Output the (X, Y) coordinate of the center of the cell containing the given text.  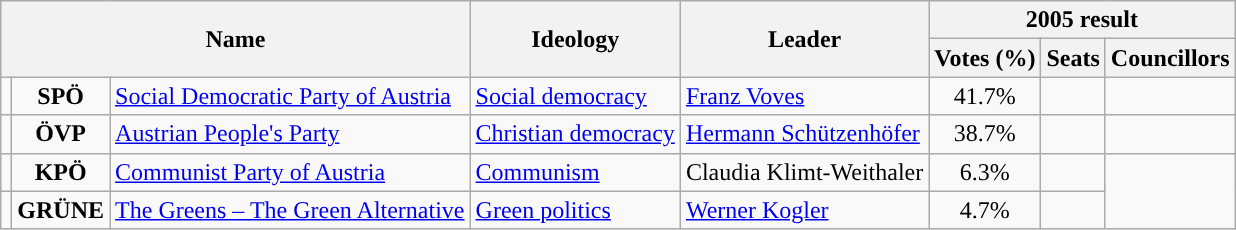
4.7% (985, 210)
Votes (%) (985, 58)
Communist Party of Austria (290, 172)
Social Democratic Party of Austria (290, 96)
Claudia Klimt-Weithaler (804, 172)
Social democracy (575, 96)
The Greens – The Green Alternative (290, 210)
2005 result (1082, 20)
Franz Voves (804, 96)
GRÜNE (61, 210)
Leader (804, 39)
Green politics (575, 210)
41.7% (985, 96)
Seats (1073, 58)
Ideology (575, 39)
6.3% (985, 172)
Werner Kogler (804, 210)
ÖVP (61, 134)
Councillors (1170, 58)
Hermann Schützenhöfer (804, 134)
Christian democracy (575, 134)
Communism (575, 172)
Austrian People's Party (290, 134)
SPÖ (61, 96)
38.7% (985, 134)
KPÖ (61, 172)
Name (236, 39)
